Return the (X, Y) coordinate for the center point of the cell that contains the specified text.  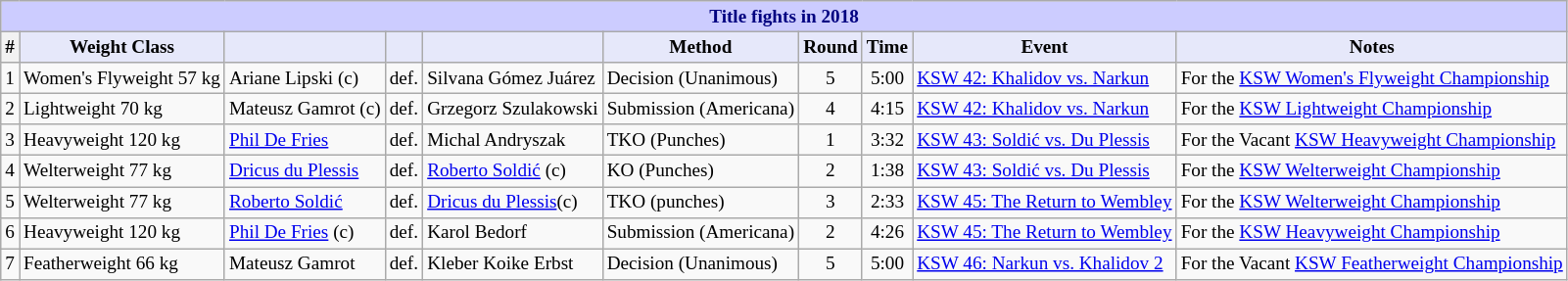
Karol Bedorf (513, 233)
6 (10, 233)
Method (701, 47)
For the Vacant KSW Featherweight Championship (1371, 264)
4:26 (887, 233)
7 (10, 264)
Ariane Lipski (c) (305, 78)
Phil De Fries (305, 140)
KO (Punches) (701, 171)
Mateusz Gamrot (305, 264)
For the KSW Heavyweight Championship (1371, 233)
TKO (punches) (701, 202)
For the KSW Lightweight Championship (1371, 109)
Event (1044, 47)
Kleber Koike Erbst (513, 264)
Dricus du Plessis(c) (513, 202)
# (10, 47)
Time (887, 47)
Weight Class (122, 47)
Featherweight 66 kg (122, 264)
Roberto Soldić (305, 202)
Silvana Gómez Juárez (513, 78)
Mateusz Gamrot (c) (305, 109)
Title fights in 2018 (784, 17)
Lightweight 70 kg (122, 109)
TKO (Punches) (701, 140)
3:32 (887, 140)
KSW 46: Narkun vs. Khalidov 2 (1044, 264)
Notes (1371, 47)
Phil De Fries (c) (305, 233)
Dricus du Plessis (305, 171)
2:33 (887, 202)
Roberto Soldić (c) (513, 171)
For the Vacant KSW Heavyweight Championship (1371, 140)
For the KSW Women's Flyweight Championship (1371, 78)
Grzegorz Szulakowski (513, 109)
1:38 (887, 171)
4:15 (887, 109)
Round (831, 47)
Women's Flyweight 57 kg (122, 78)
Michal Andryszak (513, 140)
